Return the (x, y) coordinate for the center point of the cell that contains the specified text.  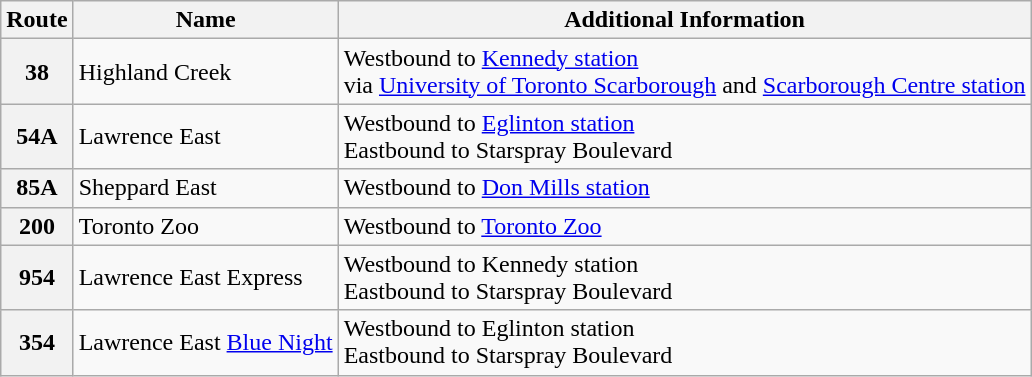
Lawrence East (206, 136)
Lawrence East Blue Night (206, 342)
Toronto Zoo (206, 226)
Westbound to Kennedy stationvia University of Toronto Scarborough and Scarborough Centre station (684, 72)
38 (37, 72)
354 (37, 342)
Westbound to Kennedy stationEastbound to Starspray Boulevard (684, 278)
200 (37, 226)
Highland Creek (206, 72)
54A (37, 136)
Additional Information (684, 20)
Westbound to Toronto Zoo (684, 226)
Name (206, 20)
Sheppard East (206, 188)
Westbound to Don Mills station (684, 188)
954 (37, 278)
Lawrence East Express (206, 278)
85A (37, 188)
Route (37, 20)
